Find where the given text appears and provide that cell's center as [x, y] coordinate. 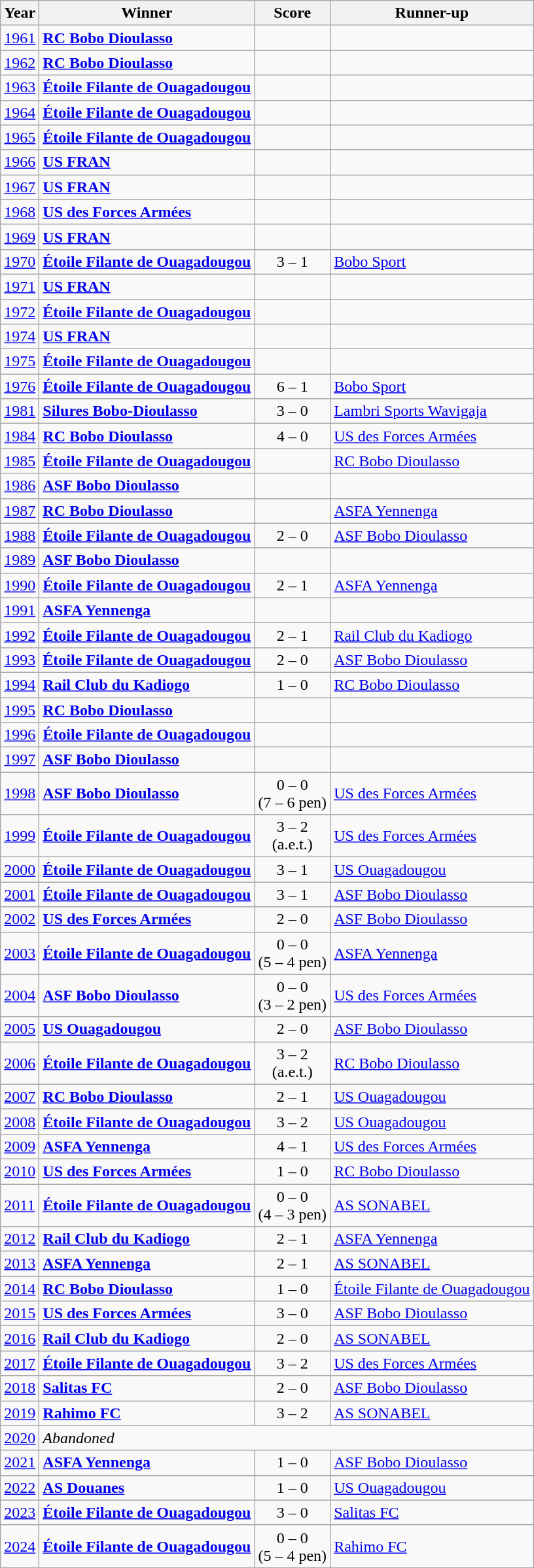
1994 [20, 685]
2001 [20, 895]
2013 [20, 1264]
1968 [20, 212]
2020 [20, 1438]
1976 [20, 386]
Year [20, 13]
2023 [20, 1512]
1964 [20, 112]
2022 [20, 1488]
2019 [20, 1413]
2012 [20, 1239]
1997 [20, 760]
2021 [20, 1463]
2018 [20, 1388]
2009 [20, 1146]
2003 [20, 953]
1996 [20, 735]
1972 [20, 312]
2006 [20, 1063]
2011 [20, 1204]
1966 [20, 162]
2016 [20, 1338]
0 – 0(4 – 3 pen) [293, 1204]
1984 [20, 436]
1991 [20, 610]
1990 [20, 585]
1987 [20, 511]
1969 [20, 237]
2014 [20, 1289]
1981 [20, 411]
1999 [20, 836]
1986 [20, 486]
1989 [20, 560]
2004 [20, 995]
Score [293, 13]
Winner [147, 13]
1963 [20, 88]
0 – 0(7 – 6 pen) [293, 794]
2005 [20, 1029]
AS Douanes [147, 1488]
2010 [20, 1171]
1974 [20, 337]
1965 [20, 137]
6 – 1 [293, 386]
Lambri Sports Wavigaja [432, 411]
Abandoned [287, 1438]
4 – 0 [293, 436]
1975 [20, 362]
2002 [20, 919]
1961 [20, 38]
1988 [20, 536]
2007 [20, 1097]
4 – 1 [293, 1146]
2015 [20, 1314]
1985 [20, 461]
2000 [20, 870]
2024 [20, 1546]
1962 [20, 63]
0 – 0 (3 – 2 pen) [293, 995]
Runner-up [432, 13]
2008 [20, 1121]
1998 [20, 794]
1967 [20, 187]
1993 [20, 660]
1992 [20, 635]
1995 [20, 709]
2017 [20, 1363]
1970 [20, 262]
Silures Bobo-Dioulasso [147, 411]
1971 [20, 286]
